Scan for the cell matching the given text and deliver its [x, y] coordinate at center. 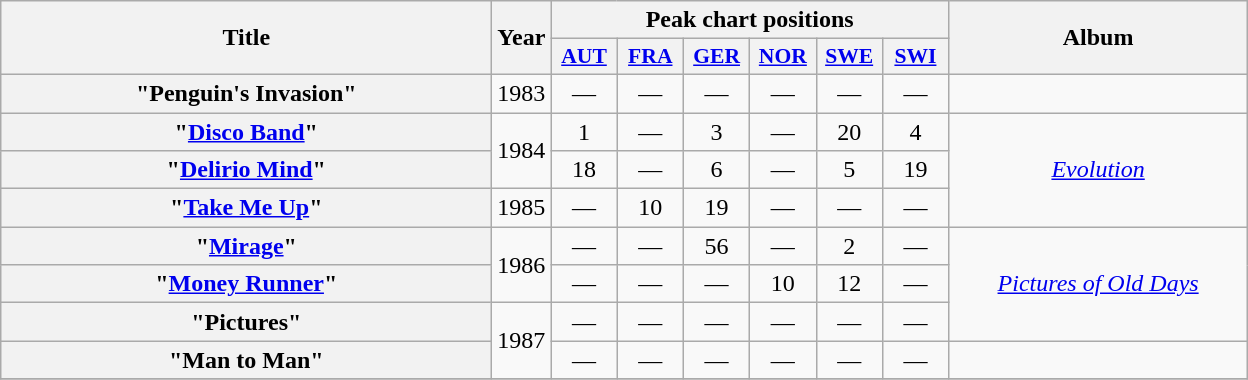
FRA [650, 57]
Pictures of Old Days [1098, 284]
AUT [584, 57]
56 [716, 246]
12 [849, 284]
Year [522, 38]
1986 [522, 265]
1 [584, 131]
1987 [522, 341]
"Penguin's Invasion" [246, 93]
"Pictures" [246, 322]
3 [716, 131]
1985 [522, 208]
SWI [915, 57]
5 [849, 170]
Peak chart positions [750, 20]
"Money Runner" [246, 284]
"Mirage" [246, 246]
20 [849, 131]
Evolution [1098, 169]
"Delirio Mind" [246, 170]
2 [849, 246]
1984 [522, 150]
Title [246, 38]
NOR [783, 57]
"Man to Man" [246, 360]
SWE [849, 57]
6 [716, 170]
"Disco Band" [246, 131]
"Take Me Up" [246, 208]
4 [915, 131]
18 [584, 170]
1983 [522, 93]
GER [716, 57]
Album [1098, 38]
